Extract the [x, y] coordinate from the center of the cell holding the provided text.  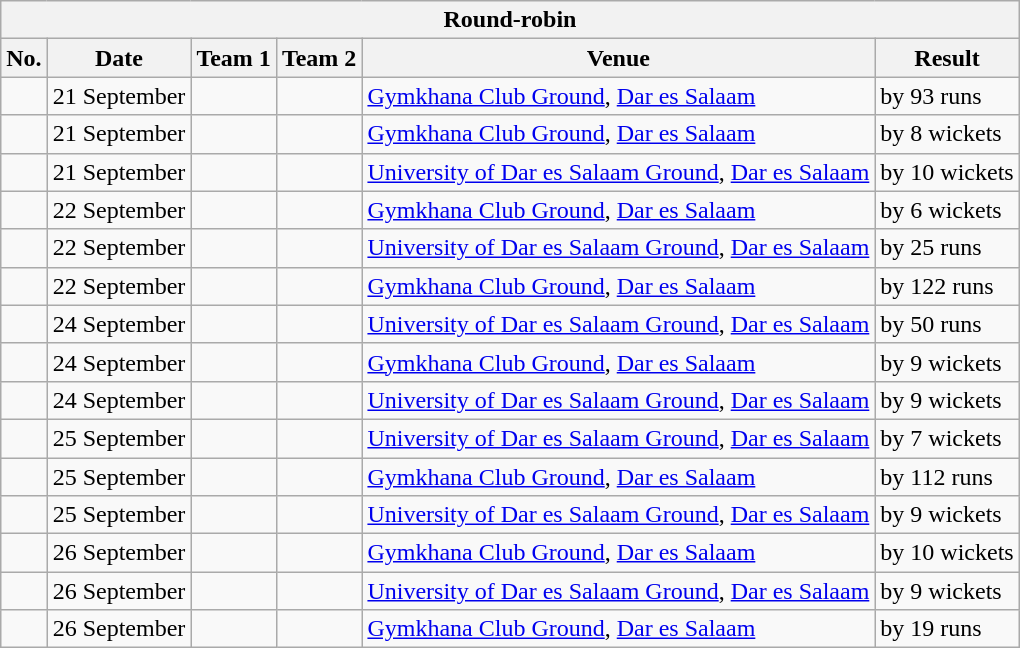
by 112 runs [947, 477]
by 6 wickets [947, 210]
Result [947, 58]
by 19 runs [947, 629]
Venue [618, 58]
by 93 runs [947, 96]
Team 1 [234, 58]
No. [24, 58]
Team 2 [319, 58]
Date [119, 58]
by 50 runs [947, 324]
by 25 runs [947, 248]
by 8 wickets [947, 134]
Round-robin [510, 20]
by 122 runs [947, 286]
by 7 wickets [947, 438]
